Scan for the cell matching the given text and deliver its (x, y) coordinate at center. 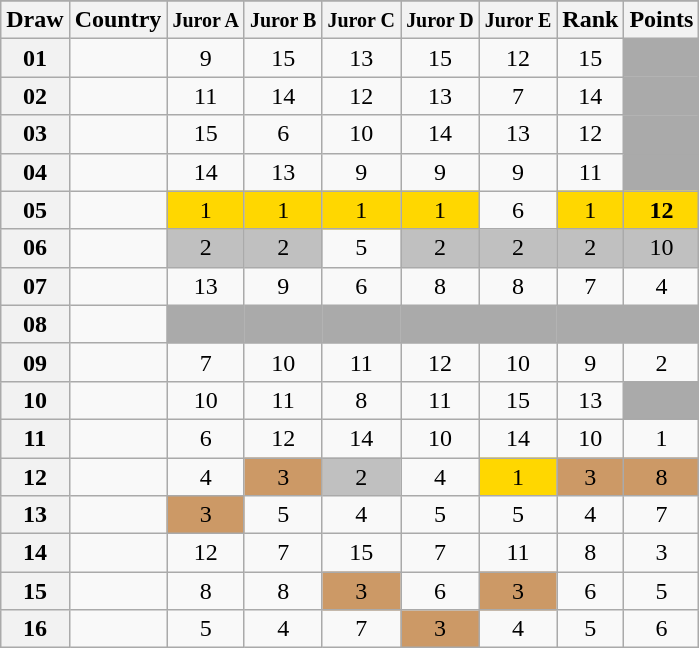
Juror E (518, 20)
03 (35, 134)
16 (35, 629)
07 (35, 286)
Juror C (362, 20)
Points (662, 20)
Draw (35, 20)
09 (35, 362)
05 (35, 210)
Country (118, 20)
04 (35, 172)
Juror B (283, 20)
08 (35, 324)
Juror A (206, 20)
06 (35, 248)
02 (35, 96)
01 (35, 58)
Juror D (440, 20)
Rank (590, 20)
